Return (X, Y) of the center of cell containing provided text 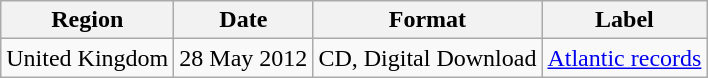
CD, Digital Download (428, 58)
Atlantic records (624, 58)
28 May 2012 (244, 58)
Date (244, 20)
Format (428, 20)
Region (88, 20)
Label (624, 20)
United Kingdom (88, 58)
